Provide the [x, y] coordinate of the cell's center where the given text is located.  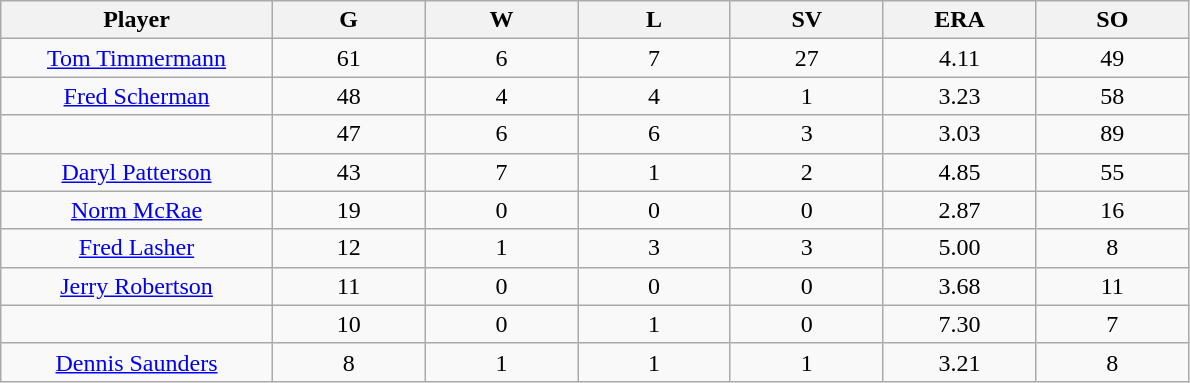
G [348, 20]
3.03 [960, 134]
4.85 [960, 172]
Daryl Patterson [137, 172]
10 [348, 324]
19 [348, 210]
2 [806, 172]
Norm McRae [137, 210]
ERA [960, 20]
Player [137, 20]
L [654, 20]
3.23 [960, 96]
2.87 [960, 210]
48 [348, 96]
W [502, 20]
12 [348, 248]
55 [1112, 172]
47 [348, 134]
SO [1112, 20]
27 [806, 58]
3.68 [960, 286]
16 [1112, 210]
Fred Lasher [137, 248]
Dennis Saunders [137, 362]
43 [348, 172]
3.21 [960, 362]
7.30 [960, 324]
Tom Timmermann [137, 58]
49 [1112, 58]
5.00 [960, 248]
61 [348, 58]
Jerry Robertson [137, 286]
Fred Scherman [137, 96]
SV [806, 20]
89 [1112, 134]
58 [1112, 96]
4.11 [960, 58]
